Locate the cell with the specified text and output its (X, Y) center coordinate. 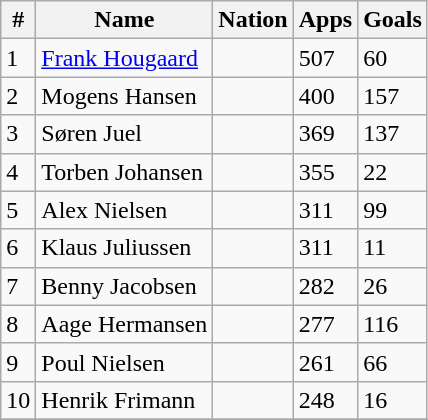
16 (393, 400)
400 (325, 96)
Klaus Juliussen (124, 248)
Nation (253, 20)
7 (18, 286)
507 (325, 58)
Søren Juel (124, 134)
355 (325, 172)
248 (325, 400)
3 (18, 134)
26 (393, 286)
116 (393, 324)
Name (124, 20)
Alex Nielsen (124, 210)
60 (393, 58)
4 (18, 172)
99 (393, 210)
8 (18, 324)
369 (325, 134)
261 (325, 362)
Henrik Frimann (124, 400)
Goals (393, 20)
# (18, 20)
Frank Hougaard (124, 58)
157 (393, 96)
Benny Jacobsen (124, 286)
282 (325, 286)
9 (18, 362)
5 (18, 210)
1 (18, 58)
Torben Johansen (124, 172)
Mogens Hansen (124, 96)
6 (18, 248)
277 (325, 324)
66 (393, 362)
Apps (325, 20)
137 (393, 134)
Aage Hermansen (124, 324)
22 (393, 172)
2 (18, 96)
Poul Nielsen (124, 362)
11 (393, 248)
10 (18, 400)
